Find where the given text appears and provide that cell's center as [X, Y] coordinate. 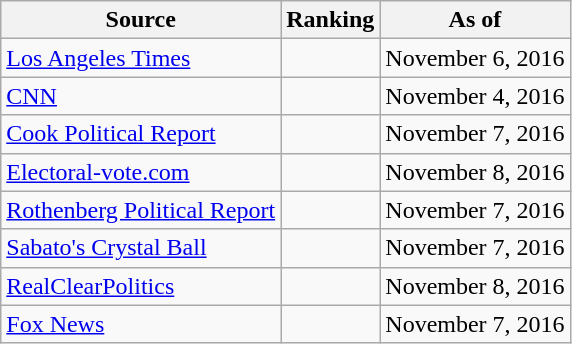
Cook Political Report [141, 134]
CNN [141, 96]
Electoral-vote.com [141, 172]
November 4, 2016 [475, 96]
November 6, 2016 [475, 58]
Los Angeles Times [141, 58]
Sabato's Crystal Ball [141, 248]
RealClearPolitics [141, 286]
Source [141, 20]
Fox News [141, 324]
Ranking [330, 20]
As of [475, 20]
Rothenberg Political Report [141, 210]
